Detect which cell encompasses the target text, then output its [X, Y] center coordinate. 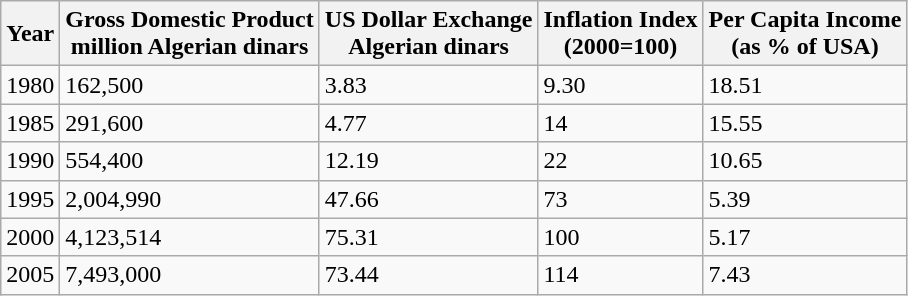
5.39 [805, 199]
1985 [30, 123]
10.65 [805, 161]
9.30 [620, 85]
4,123,514 [190, 237]
Inflation Index (2000=100) [620, 34]
73 [620, 199]
4.77 [428, 123]
1980 [30, 85]
2000 [30, 237]
2005 [30, 275]
18.51 [805, 85]
3.83 [428, 85]
7,493,000 [190, 275]
554,400 [190, 161]
Per Capita Income (as % of USA) [805, 34]
2,004,990 [190, 199]
100 [620, 237]
291,600 [190, 123]
Gross Domestic Productmillion Algerian dinars [190, 34]
75.31 [428, 237]
114 [620, 275]
22 [620, 161]
US Dollar Exchange Algerian dinars [428, 34]
162,500 [190, 85]
12.19 [428, 161]
1990 [30, 161]
15.55 [805, 123]
47.66 [428, 199]
73.44 [428, 275]
7.43 [805, 275]
14 [620, 123]
5.17 [805, 237]
Year [30, 34]
1995 [30, 199]
